Detect which cell encompasses the target text, then output its (X, Y) center coordinate. 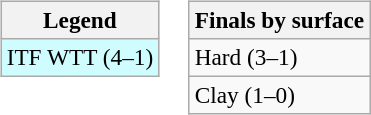
Clay (1–0) (279, 95)
Hard (3–1) (279, 57)
Legend (80, 20)
ITF WTT (4–1) (80, 57)
Finals by surface (279, 20)
